Find where the given text appears and provide that cell's center as (X, Y) coordinate. 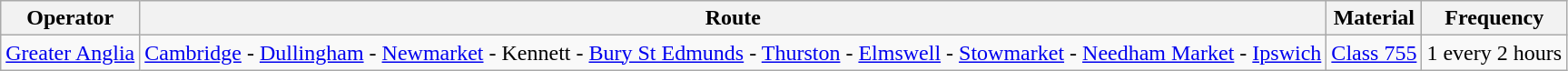
1 every 2 hours (1494, 53)
Operator (71, 18)
Route (734, 18)
Greater Anglia (71, 53)
Cambridge - Dullingham - Newmarket - Kennett - Bury St Edmunds - Thurston - Elmswell - Stowmarket - Needham Market - Ipswich (734, 53)
Material (1375, 18)
Class 755 (1375, 53)
Frequency (1494, 18)
